Locate the cell with the specified text and output its (X, Y) center coordinate. 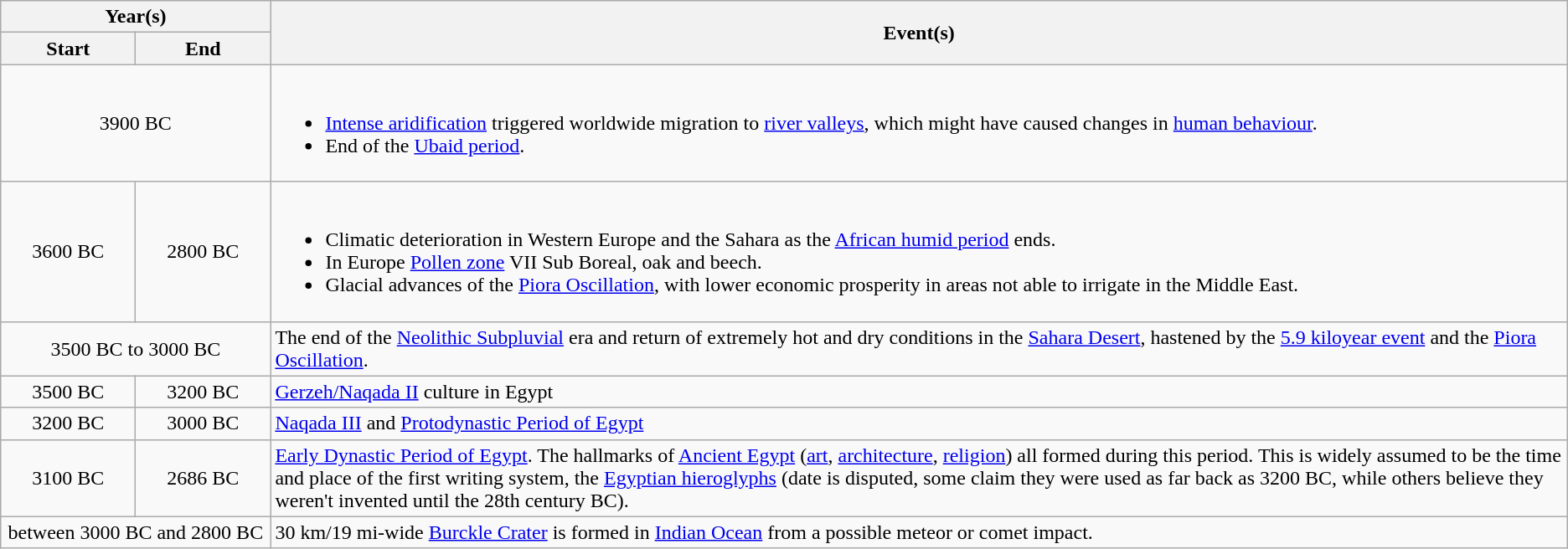
Year(s) (136, 17)
2686 BC (203, 478)
3000 BC (203, 423)
Gerzeh/Naqada II culture in Egypt (919, 392)
3600 BC (69, 251)
2800 BC (203, 251)
3900 BC (136, 123)
Naqada III and Protodynastic Period of Egypt (919, 423)
between 3000 BC and 2800 BC (136, 532)
3500 BC to 3000 BC (136, 348)
30 km/19 mi-wide Burckle Crater is formed in Indian Ocean from a possible meteor or comet impact. (919, 532)
Event(s) (919, 33)
End (203, 49)
3100 BC (69, 478)
3500 BC (69, 392)
Intense aridification triggered worldwide migration to river valleys, which might have caused changes in human behaviour.End of the Ubaid period. (919, 123)
Start (69, 49)
